Provide the [x, y] coordinate of the cell's center where the given text is located.  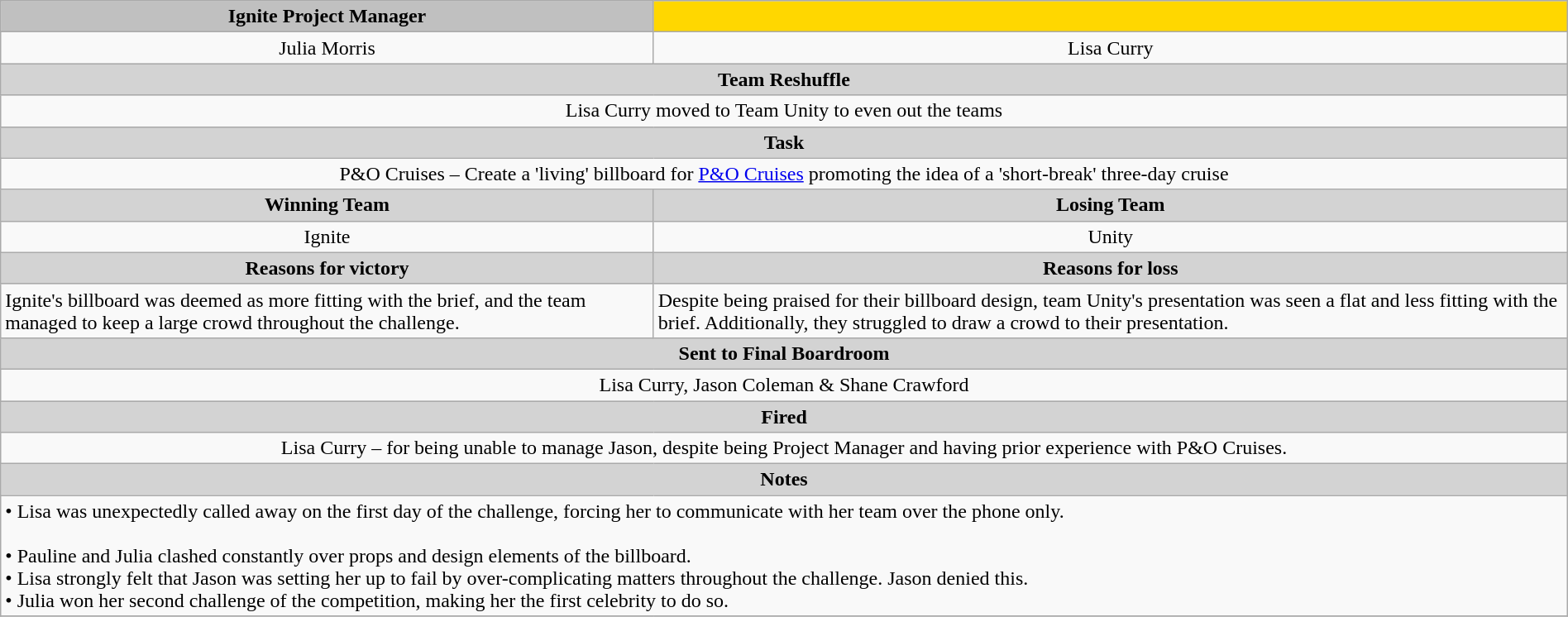
Notes [784, 480]
Ignite Project Manager [327, 17]
Sent to Final Boardroom [784, 353]
Lisa Curry [1110, 48]
Reasons for loss [1110, 268]
Lisa Curry – for being unable to manage Jason, despite being Project Manager and having prior experience with P&O Cruises. [784, 448]
Task [784, 142]
Winning Team [327, 205]
Team Reshuffle [784, 79]
Ignite's billboard was deemed as more fitting with the brief, and the team managed to keep a large crowd throughout the challenge. [327, 311]
Reasons for victory [327, 268]
Lisa Curry, Jason Coleman & Shane Crawford [784, 385]
Lisa Curry moved to Team Unity to even out the teams [784, 111]
Unity [1110, 237]
Fired [784, 416]
Losing Team [1110, 205]
Julia Morris [327, 48]
Ignite [327, 237]
P&O Cruises – Create a 'living' billboard for P&O Cruises promoting the idea of a 'short-break' three-day cruise [784, 174]
